Detect which cell encompasses the target text, then output its (x, y) center coordinate. 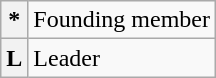
L (14, 58)
* (14, 20)
Founding member (122, 20)
Leader (122, 58)
